Pinpoint the cell where the given text exists, returning its [X, Y] midpoint coordinate. 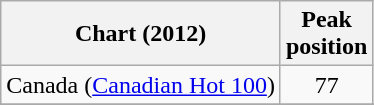
77 [326, 85]
Peakposition [326, 34]
Canada (Canadian Hot 100) [141, 85]
Chart (2012) [141, 34]
